From the cell containing the given text, extract its center point as (x, y) coordinate. 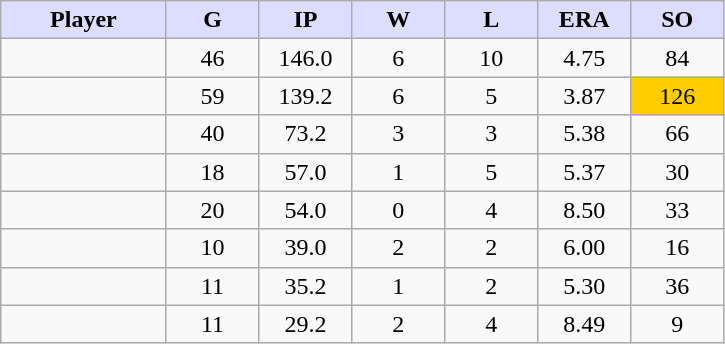
16 (678, 248)
5.37 (584, 172)
8.50 (584, 210)
SO (678, 20)
IP (306, 20)
126 (678, 96)
40 (212, 134)
0 (398, 210)
29.2 (306, 324)
57.0 (306, 172)
54.0 (306, 210)
66 (678, 134)
9 (678, 324)
6.00 (584, 248)
3.87 (584, 96)
33 (678, 210)
L (492, 20)
8.49 (584, 324)
5.30 (584, 286)
G (212, 20)
84 (678, 58)
18 (212, 172)
73.2 (306, 134)
20 (212, 210)
46 (212, 58)
Player (84, 20)
36 (678, 286)
35.2 (306, 286)
59 (212, 96)
4.75 (584, 58)
39.0 (306, 248)
30 (678, 172)
146.0 (306, 58)
ERA (584, 20)
W (398, 20)
139.2 (306, 96)
5.38 (584, 134)
